Provide the [x, y] coordinate of the cell's center where the given text is located.  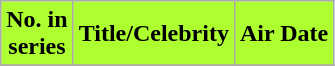
Air Date [284, 34]
No. in series [37, 34]
Title/Celebrity [154, 34]
